Find where the given text appears and provide that cell's center as (X, Y) coordinate. 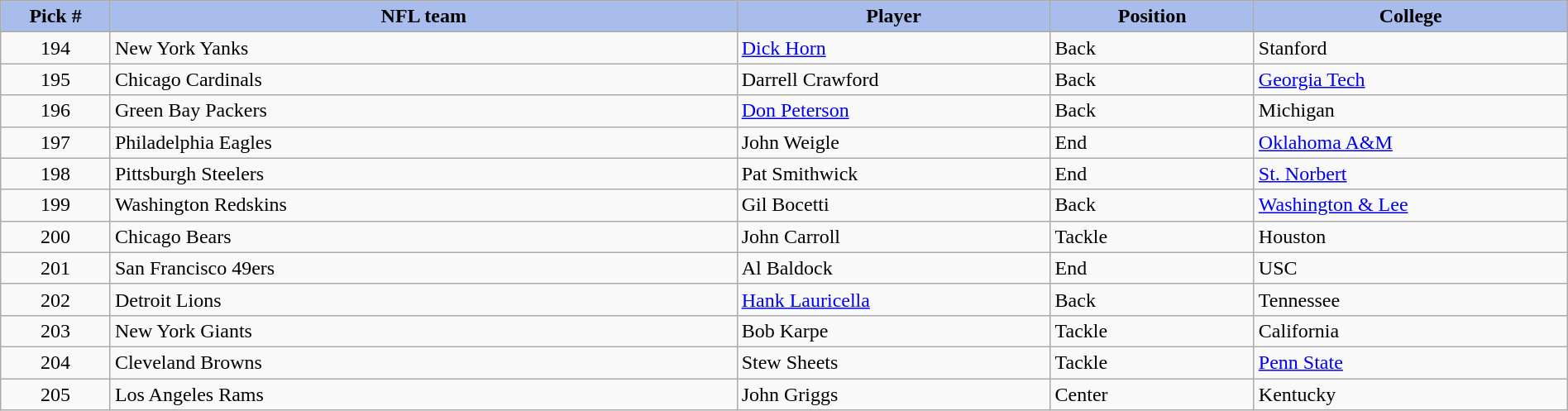
Pick # (56, 17)
Washington & Lee (1411, 205)
200 (56, 237)
194 (56, 48)
201 (56, 268)
197 (56, 142)
195 (56, 79)
Gil Bocetti (893, 205)
John Carroll (893, 237)
Darrell Crawford (893, 79)
Detroit Lions (423, 299)
Hank Lauricella (893, 299)
Penn State (1411, 362)
College (1411, 17)
Chicago Cardinals (423, 79)
Player (893, 17)
Houston (1411, 237)
205 (56, 394)
St. Norbert (1411, 174)
Oklahoma A&M (1411, 142)
203 (56, 331)
204 (56, 362)
USC (1411, 268)
Center (1152, 394)
Michigan (1411, 111)
199 (56, 205)
Stanford (1411, 48)
Cleveland Browns (423, 362)
New York Giants (423, 331)
Stew Sheets (893, 362)
John Griggs (893, 394)
Georgia Tech (1411, 79)
Al Baldock (893, 268)
Los Angeles Rams (423, 394)
John Weigle (893, 142)
Bob Karpe (893, 331)
NFL team (423, 17)
Philadelphia Eagles (423, 142)
Chicago Bears (423, 237)
Pat Smithwick (893, 174)
California (1411, 331)
202 (56, 299)
198 (56, 174)
Tennessee (1411, 299)
Dick Horn (893, 48)
Washington Redskins (423, 205)
Don Peterson (893, 111)
196 (56, 111)
Kentucky (1411, 394)
Position (1152, 17)
San Francisco 49ers (423, 268)
New York Yanks (423, 48)
Pittsburgh Steelers (423, 174)
Green Bay Packers (423, 111)
